Locate the cell with the specified text and output its (X, Y) center coordinate. 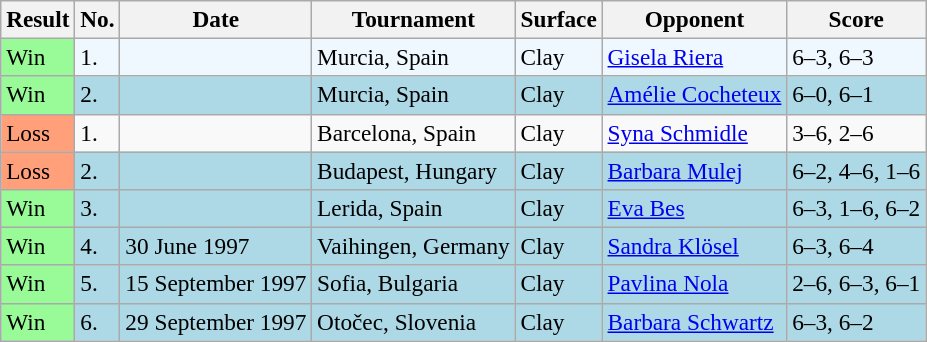
2–6, 6–3, 6–1 (856, 284)
Budapest, Hungary (414, 170)
Opponent (694, 19)
3–6, 2–6 (856, 133)
Score (856, 19)
Lerida, Spain (414, 208)
Sofia, Bulgaria (414, 284)
Barbara Schwartz (694, 322)
29 September 1997 (216, 322)
5. (98, 284)
3. (98, 208)
6. (98, 322)
30 June 1997 (216, 246)
Tournament (414, 19)
Result (38, 19)
Eva Bes (694, 208)
Gisela Riera (694, 57)
4. (98, 246)
Vaihingen, Germany (414, 246)
Syna Schmidle (694, 133)
15 September 1997 (216, 284)
6–3, 1–6, 6–2 (856, 208)
Otočec, Slovenia (414, 322)
Date (216, 19)
6–0, 6–1 (856, 95)
Sandra Klösel (694, 246)
6–3, 6–2 (856, 322)
6–2, 4–6, 1–6 (856, 170)
No. (98, 19)
Amélie Cocheteux (694, 95)
6–3, 6–4 (856, 246)
Surface (558, 19)
Barbara Mulej (694, 170)
Barcelona, Spain (414, 133)
6–3, 6–3 (856, 57)
Pavlina Nola (694, 284)
